Return the (X, Y) coordinate for the center point of the cell that contains the specified text.  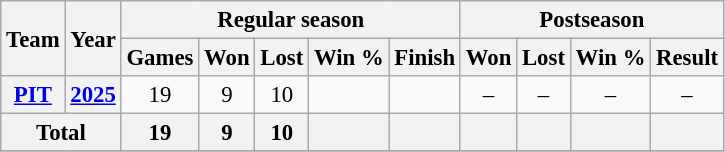
Total (61, 133)
Result (688, 58)
PIT (33, 95)
Finish (424, 58)
Regular season (290, 20)
Games (160, 58)
2025 (93, 95)
Postseason (592, 20)
Year (93, 38)
Team (33, 38)
